Determine the (x, y) coordinate at the center of the cell enclosing the given text.  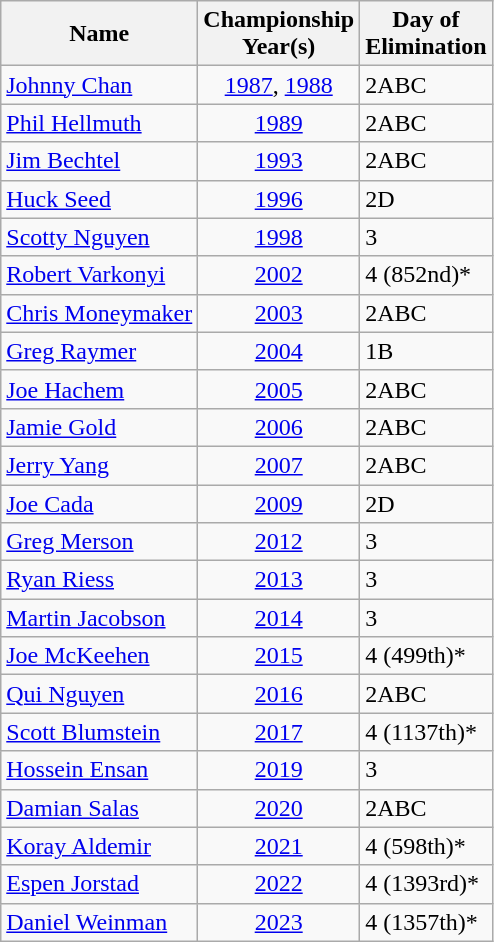
Chris Moneymaker (100, 313)
2023 (279, 922)
Jamie Gold (100, 427)
2015 (279, 656)
Day ofElimination (426, 34)
4 (499th)* (426, 656)
2005 (279, 389)
2016 (279, 694)
Damian Salas (100, 808)
2019 (279, 770)
2009 (279, 503)
2007 (279, 465)
Joe Cada (100, 503)
Name (100, 34)
Ryan Riess (100, 580)
Qui Nguyen (100, 694)
2014 (279, 618)
Johnny Chan (100, 85)
4 (598th)* (426, 846)
Greg Merson (100, 542)
Jim Bechtel (100, 161)
2013 (279, 580)
2021 (279, 846)
1998 (279, 237)
1B (426, 351)
2022 (279, 884)
Huck Seed (100, 199)
2020 (279, 808)
1996 (279, 199)
2002 (279, 275)
4 (1357th)* (426, 922)
4 (1137th)* (426, 732)
2012 (279, 542)
1989 (279, 123)
Hossein Ensan (100, 770)
ChampionshipYear(s) (279, 34)
2006 (279, 427)
Jerry Yang (100, 465)
2004 (279, 351)
Scotty Nguyen (100, 237)
Daniel Weinman (100, 922)
Espen Jorstad (100, 884)
4 (1393rd)* (426, 884)
4 (852nd)* (426, 275)
Joe McKeehen (100, 656)
1993 (279, 161)
Scott Blumstein (100, 732)
Greg Raymer (100, 351)
1987, 1988 (279, 85)
2003 (279, 313)
Joe Hachem (100, 389)
2017 (279, 732)
Phil Hellmuth (100, 123)
Martin Jacobson (100, 618)
Koray Aldemir (100, 846)
Robert Varkonyi (100, 275)
